Output the (X, Y) coordinate of the center of the cell containing the given text.  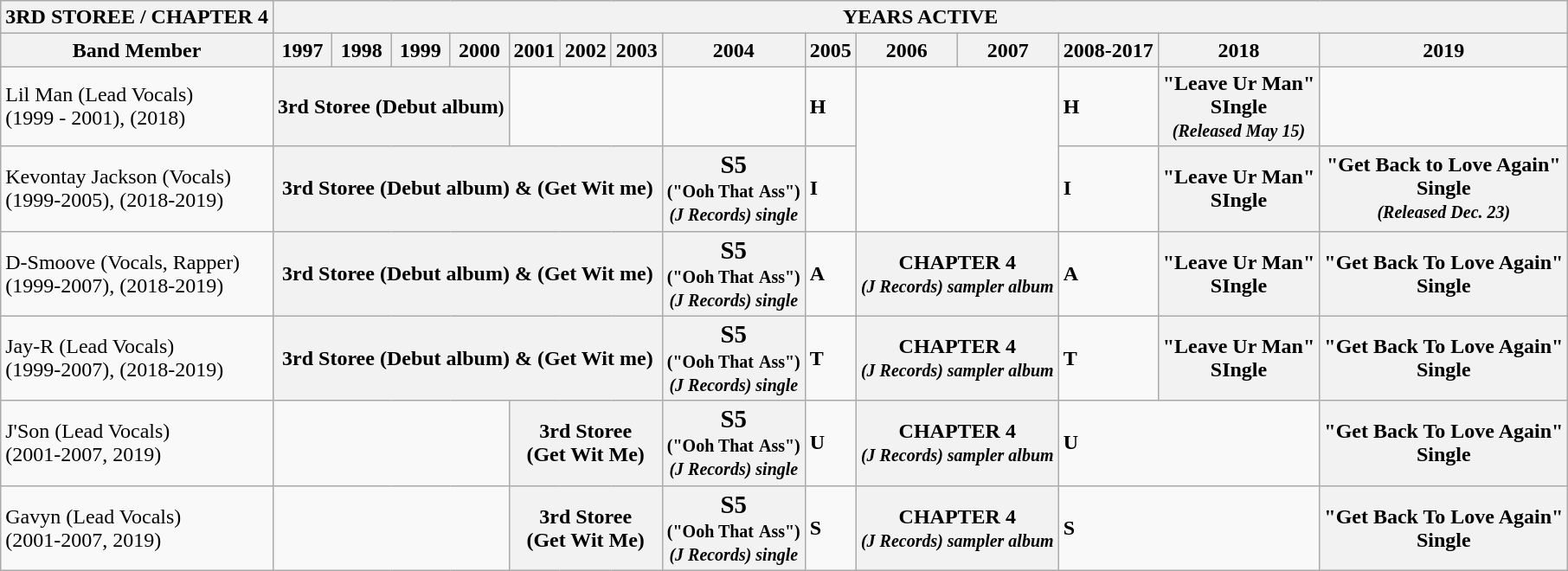
3RD STOREE / CHAPTER 4 (137, 17)
D-Smoove (Vocals, Rapper)(1999-2007), (2018-2019) (137, 273)
2002 (585, 50)
Gavyn (Lead Vocals)(2001-2007, 2019) (137, 528)
Band Member (137, 50)
2005 (831, 50)
1997 (302, 50)
"Get Back to Love Again"Single(Released Dec. 23) (1443, 189)
2008-2017 (1108, 50)
2000 (479, 50)
2019 (1443, 50)
2003 (637, 50)
YEARS ACTIVE (920, 17)
2007 (1007, 50)
Lil Man (Lead Vocals)(1999 - 2001), (2018) (137, 106)
"Leave Ur Man"SIngle(Released May 15) (1239, 106)
2018 (1239, 50)
2004 (734, 50)
2001 (535, 50)
1999 (421, 50)
Kevontay Jackson (Vocals)(1999-2005), (2018-2019) (137, 189)
1998 (362, 50)
2006 (907, 50)
Jay-R (Lead Vocals)(1999-2007), (2018-2019) (137, 358)
J'Son (Lead Vocals)(2001-2007, 2019) (137, 443)
3rd Storee (Debut album) (391, 106)
